Search for the cell housing the specified text and yield its (x, y) center coordinate. 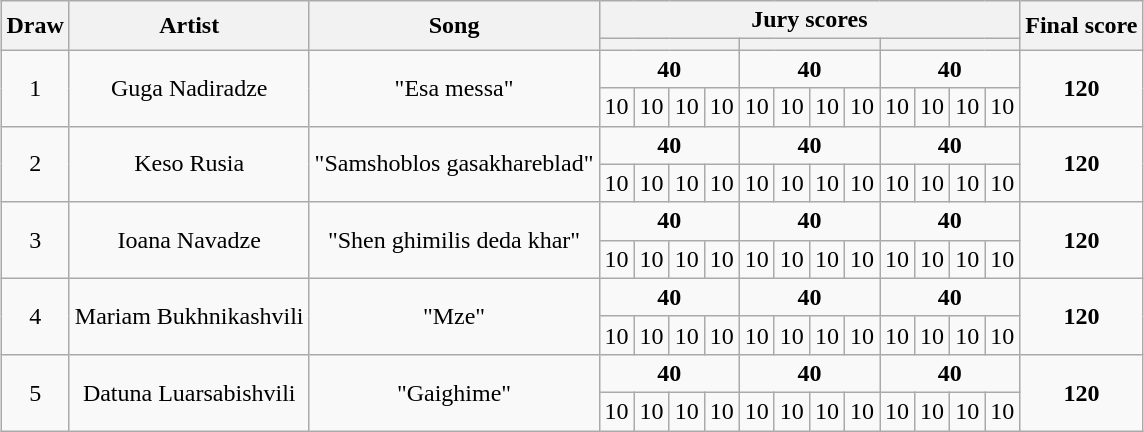
Jury scores (810, 20)
1 (35, 88)
Final score (1082, 26)
Song (454, 26)
Draw (35, 26)
"Esa messa" (454, 88)
4 (35, 316)
"Samshoblos gasakhareblad" (454, 164)
"Mze" (454, 316)
Datuna Luarsabishvili (189, 392)
5 (35, 392)
3 (35, 240)
"Shen ghimilis deda khar" (454, 240)
Guga Nadiradze (189, 88)
2 (35, 164)
Ioana Navadze (189, 240)
Artist (189, 26)
Keso Rusia (189, 164)
"Gaighime" (454, 392)
Mariam Bukhnikashvili (189, 316)
